Pinpoint the cell where the given text exists, returning its (X, Y) midpoint coordinate. 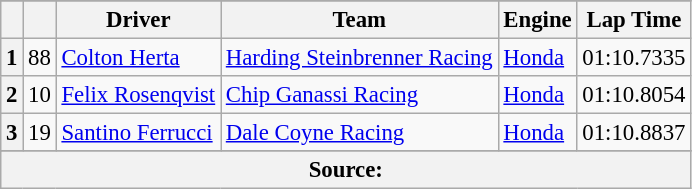
88 (40, 58)
01:10.8837 (634, 133)
Chip Ganassi Racing (359, 95)
Team (359, 20)
Dale Coyne Racing (359, 133)
Felix Rosenqvist (138, 95)
01:10.7335 (634, 58)
19 (40, 133)
1 (12, 58)
Engine (538, 20)
01:10.8054 (634, 95)
Harding Steinbrenner Racing (359, 58)
Colton Herta (138, 58)
Source: (346, 170)
Lap Time (634, 20)
3 (12, 133)
Santino Ferrucci (138, 133)
2 (12, 95)
10 (40, 95)
Driver (138, 20)
